Find where the given text appears and provide that cell's center as [X, Y] coordinate. 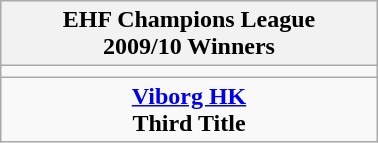
Viborg HKThird Title [189, 110]
EHF Champions League 2009/10 Winners [189, 34]
